Pinpoint the cell where the given text exists, returning its [x, y] midpoint coordinate. 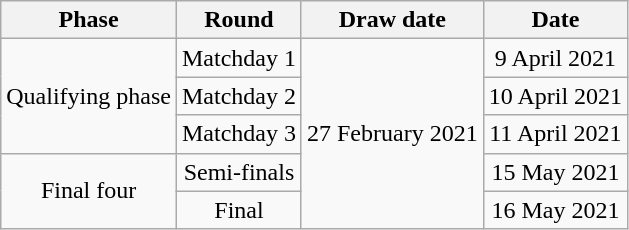
16 May 2021 [555, 210]
Matchday 2 [238, 96]
Round [238, 20]
9 April 2021 [555, 58]
Qualifying phase [89, 96]
Final four [89, 191]
Draw date [392, 20]
27 February 2021 [392, 134]
15 May 2021 [555, 172]
Date [555, 20]
Semi-finals [238, 172]
10 April 2021 [555, 96]
Matchday 3 [238, 134]
11 April 2021 [555, 134]
Matchday 1 [238, 58]
Final [238, 210]
Phase [89, 20]
